From the cell containing the given text, extract its center point as (X, Y) coordinate. 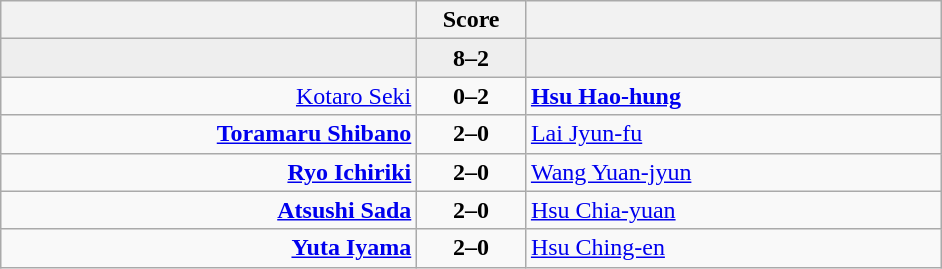
Hsu Hao-hung (733, 96)
Toramaru Shibano (209, 134)
Hsu Ching-en (733, 248)
0–2 (472, 96)
8–2 (472, 58)
Lai Jyun-fu (733, 134)
Ryo Ichiriki (209, 172)
Hsu Chia-yuan (733, 210)
Kotaro Seki (209, 96)
Atsushi Sada (209, 210)
Wang Yuan-jyun (733, 172)
Yuta Iyama (209, 248)
Score (472, 20)
